Locate the cell with the specified text and output its (X, Y) center coordinate. 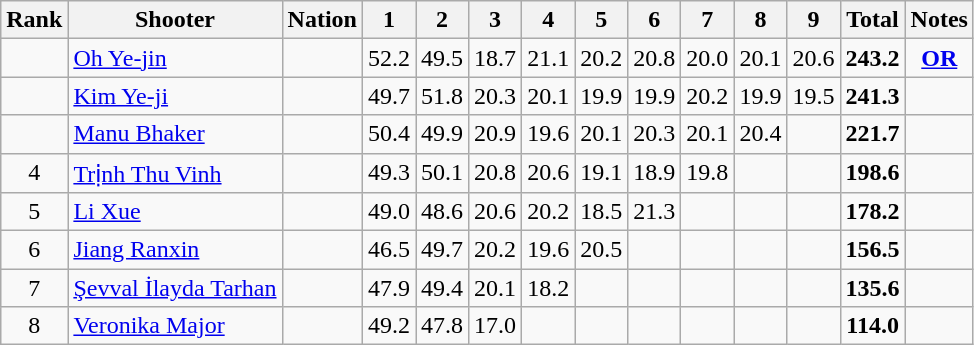
Kim Ye-ji (175, 96)
20.4 (760, 134)
Li Xue (175, 212)
18.5 (602, 212)
49.3 (388, 173)
Jiang Ranxin (175, 250)
17.0 (496, 326)
156.5 (872, 250)
19.8 (708, 173)
3 (496, 20)
51.8 (442, 96)
241.3 (872, 96)
18.2 (548, 288)
243.2 (872, 58)
49.4 (442, 288)
OR (939, 58)
48.6 (442, 212)
135.6 (872, 288)
21.1 (548, 58)
49.0 (388, 212)
50.4 (388, 134)
20.0 (708, 58)
221.7 (872, 134)
Rank (34, 20)
21.3 (654, 212)
52.2 (388, 58)
18.9 (654, 173)
Şevval İlayda Tarhan (175, 288)
19.5 (814, 96)
47.8 (442, 326)
19.1 (602, 173)
49.5 (442, 58)
Notes (939, 20)
20.5 (602, 250)
Shooter (175, 20)
18.7 (496, 58)
198.6 (872, 173)
Total (872, 20)
Veronika Major (175, 326)
50.1 (442, 173)
9 (814, 20)
2 (442, 20)
114.0 (872, 326)
47.9 (388, 288)
Nation (322, 20)
49.2 (388, 326)
46.5 (388, 250)
1 (388, 20)
20.9 (496, 134)
178.2 (872, 212)
Trịnh Thu Vinh (175, 173)
Oh Ye-jin (175, 58)
Manu Bhaker (175, 134)
49.9 (442, 134)
